Determine the (x, y) coordinate at the center of the cell enclosing the given text.  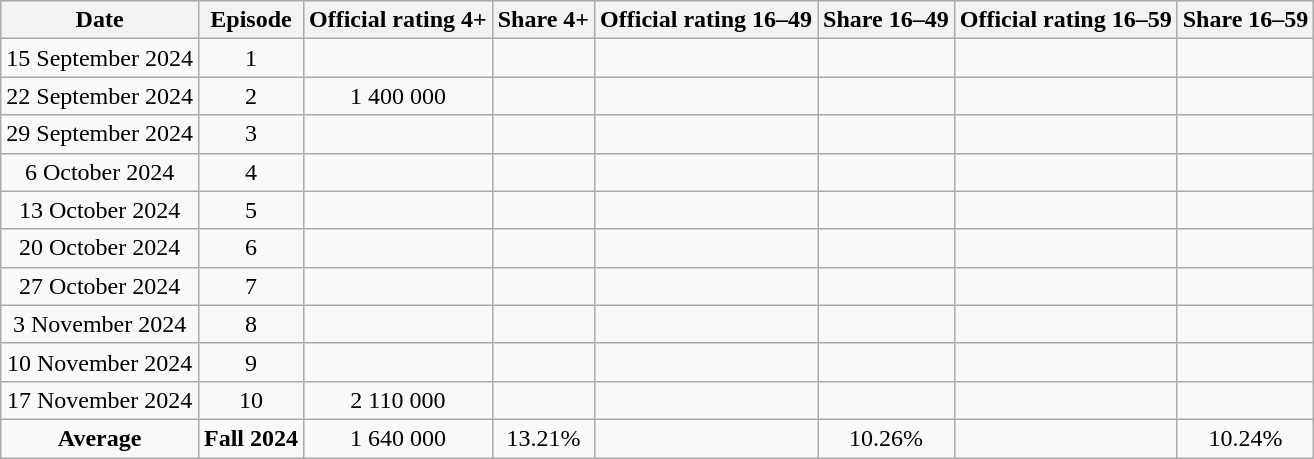
10.24% (1246, 438)
Official rating 16–49 (706, 20)
13 October 2024 (100, 210)
7 (250, 286)
10 (250, 400)
4 (250, 172)
2 (250, 96)
Official rating 16–59 (1066, 20)
Date (100, 20)
Share 16–59 (1246, 20)
13.21% (543, 438)
3 (250, 134)
29 September 2024 (100, 134)
Share 16–49 (886, 20)
6 October 2024 (100, 172)
10.26% (886, 438)
Share 4+ (543, 20)
2 110 000 (398, 400)
Episode (250, 20)
27 October 2024 (100, 286)
5 (250, 210)
Official rating 4+ (398, 20)
1 400 000 (398, 96)
15 September 2024 (100, 58)
1 640 000 (398, 438)
3 November 2024 (100, 324)
8 (250, 324)
1 (250, 58)
9 (250, 362)
17 November 2024 (100, 400)
Average (100, 438)
6 (250, 248)
10 November 2024 (100, 362)
20 October 2024 (100, 248)
22 September 2024 (100, 96)
Fall 2024 (250, 438)
